Identify which cell holds the provided text, then report its (X, Y) central coordinate. 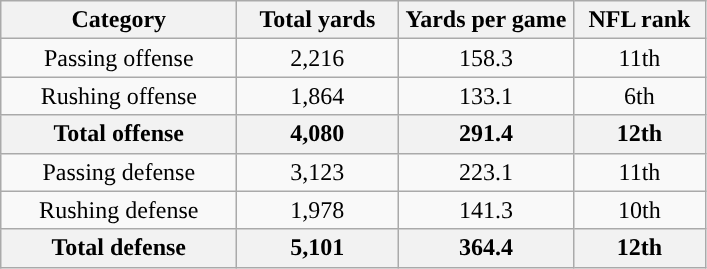
Passing defense (119, 172)
141.3 (486, 210)
133.1 (486, 96)
3,123 (318, 172)
364.4 (486, 248)
1,978 (318, 210)
NFL rank (640, 20)
Rushing defense (119, 210)
Passing offense (119, 58)
1,864 (318, 96)
291.4 (486, 134)
4,080 (318, 134)
Total offense (119, 134)
Yards per game (486, 20)
Total defense (119, 248)
Category (119, 20)
2,216 (318, 58)
5,101 (318, 248)
223.1 (486, 172)
158.3 (486, 58)
10th (640, 210)
Rushing offense (119, 96)
Total yards (318, 20)
6th (640, 96)
